Detect which cell encompasses the target text, then output its [x, y] center coordinate. 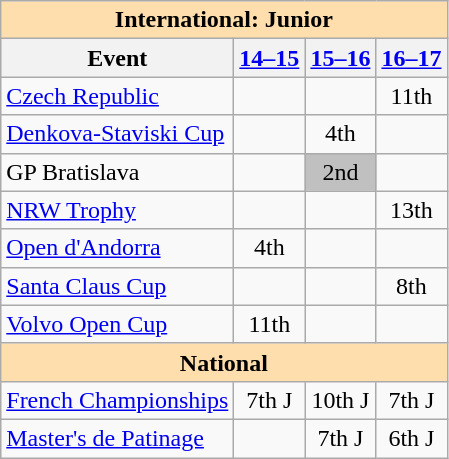
Master's de Patinage [118, 438]
13th [412, 210]
French Championships [118, 400]
8th [412, 286]
10th J [340, 400]
Denkova-Staviski Cup [118, 134]
Open d'Andorra [118, 248]
Santa Claus Cup [118, 286]
NRW Trophy [118, 210]
GP Bratislava [118, 172]
National [224, 362]
Czech Republic [118, 96]
Volvo Open Cup [118, 324]
16–17 [412, 58]
International: Junior [224, 20]
2nd [340, 172]
15–16 [340, 58]
Event [118, 58]
14–15 [270, 58]
6th J [412, 438]
